Identify which cell holds the provided text, then report its (x, y) central coordinate. 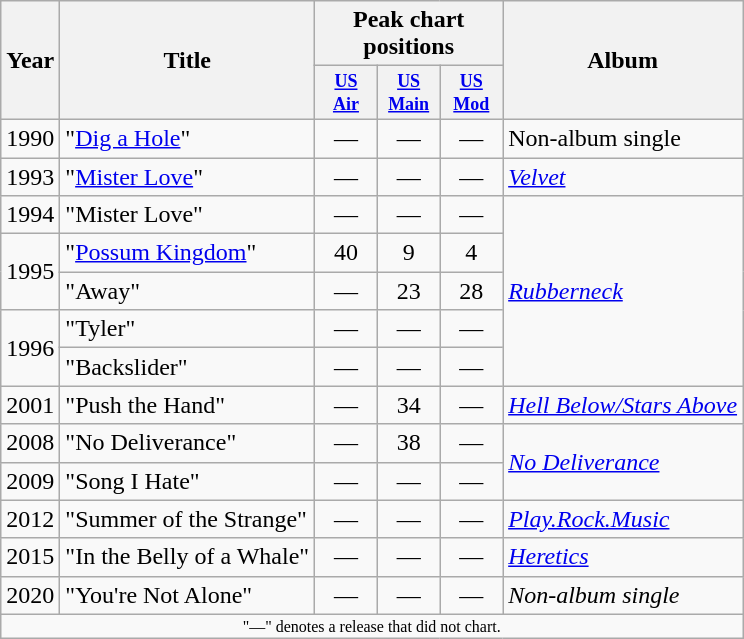
2009 (30, 481)
Rubberneck (623, 291)
"—" denotes a release that did not chart. (372, 626)
"Away" (188, 291)
1996 (30, 348)
Year (30, 60)
2015 (30, 557)
4 (472, 253)
40 (346, 253)
"Push the Hand" (188, 405)
"Summer of the Strange" (188, 519)
Peak chart positions (409, 34)
No Deliverance (623, 462)
"You're Not Alone" (188, 595)
"Tyler" (188, 329)
"Dig a Hole" (188, 138)
2008 (30, 443)
1990 (30, 138)
2012 (30, 519)
1995 (30, 272)
2001 (30, 405)
28 (472, 291)
"Possum Kingdom" (188, 253)
"In the Belly of a Whale" (188, 557)
Velvet (623, 177)
23 (408, 291)
1994 (30, 215)
2020 (30, 595)
"No Deliverance" (188, 443)
Title (188, 60)
USMod (472, 93)
34 (408, 405)
"Backslider" (188, 367)
Hell Below/Stars Above (623, 405)
USAir (346, 93)
Heretics (623, 557)
Play.Rock.Music (623, 519)
"Song I Hate" (188, 481)
USMain (408, 93)
Album (623, 60)
38 (408, 443)
1993 (30, 177)
9 (408, 253)
